Output the (x, y) coordinate of the center of the cell containing the given text.  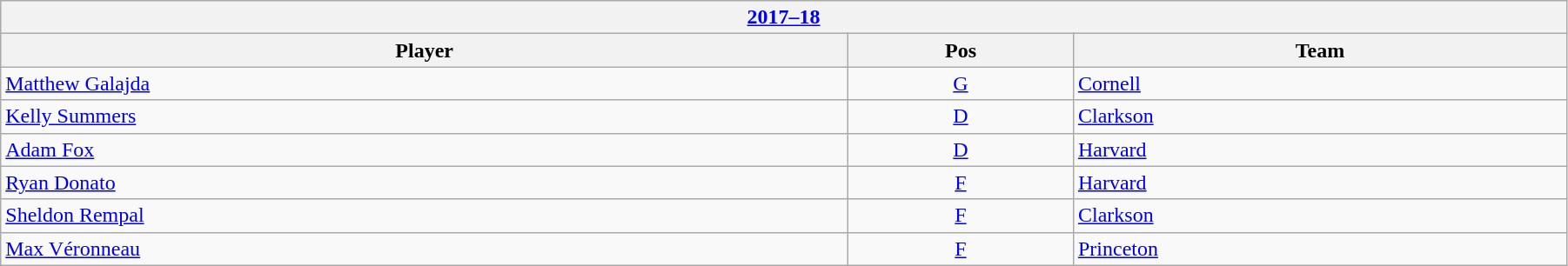
Max Véronneau (425, 249)
Princeton (1319, 249)
Cornell (1319, 83)
Ryan Donato (425, 183)
2017–18 (784, 17)
Pos (961, 50)
G (961, 83)
Sheldon Rempal (425, 216)
Team (1319, 50)
Player (425, 50)
Matthew Galajda (425, 83)
Adam Fox (425, 150)
Kelly Summers (425, 116)
